Output the [x, y] coordinate of the center of the cell containing the given text.  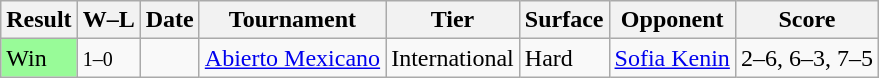
Score [806, 20]
Date [170, 20]
Sofia Kenin [672, 58]
W–L [108, 20]
Tournament [292, 20]
Win [39, 58]
Surface [564, 20]
Tier [453, 20]
Opponent [672, 20]
Abierto Mexicano [292, 58]
1–0 [108, 58]
Hard [564, 58]
International [453, 58]
2–6, 6–3, 7–5 [806, 58]
Result [39, 20]
